Capture the cell that displays the provided text and extract its (X, Y) central coordinate. 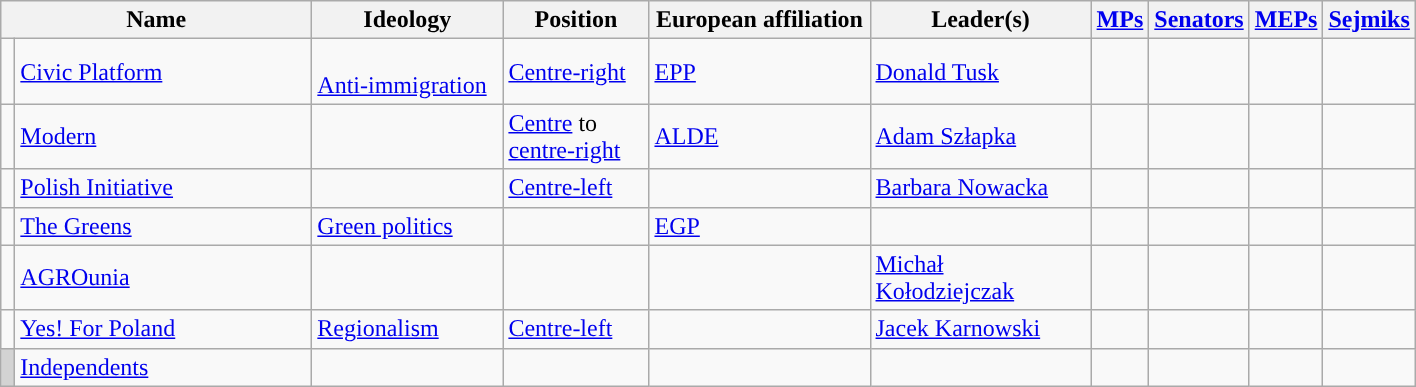
European affiliation (760, 20)
Michał Kołodziejczak (980, 278)
Centre-right (576, 72)
Ideology (408, 20)
The Greens (164, 226)
Jacek Karnowski (980, 329)
Independents (164, 367)
EPP (760, 72)
Position (576, 20)
Civic Platform (164, 72)
Senators (1199, 20)
Leader(s) (980, 20)
ALDE (760, 136)
MPs (1120, 20)
AGROunia (164, 278)
Donald Tusk (980, 72)
EGP (760, 226)
Barbara Nowacka (980, 188)
Name (156, 20)
Yes! For Poland (164, 329)
Anti-immigration (408, 72)
Adam Szłapka (980, 136)
Green politics (408, 226)
Regionalism (408, 329)
Polish Initiative (164, 188)
MEPs (1286, 20)
Centre to centre-right (576, 136)
Sejmiks (1369, 20)
Modern (164, 136)
